Pinpoint the cell where the given text exists, returning its [X, Y] midpoint coordinate. 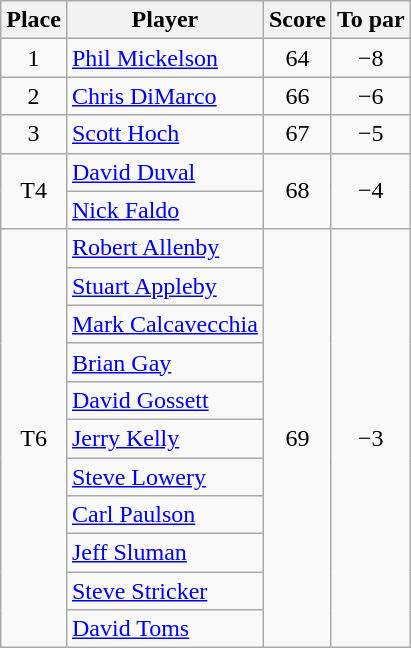
Nick Faldo [164, 210]
Stuart Appleby [164, 286]
−6 [370, 96]
Robert Allenby [164, 248]
Score [297, 20]
Phil Mickelson [164, 58]
3 [34, 134]
Chris DiMarco [164, 96]
64 [297, 58]
Carl Paulson [164, 515]
−8 [370, 58]
−5 [370, 134]
Player [164, 20]
68 [297, 191]
T4 [34, 191]
−4 [370, 191]
To par [370, 20]
69 [297, 438]
2 [34, 96]
Jerry Kelly [164, 438]
Jeff Sluman [164, 553]
Brian Gay [164, 362]
Place [34, 20]
David Duval [164, 172]
66 [297, 96]
Steve Stricker [164, 591]
David Gossett [164, 400]
Steve Lowery [164, 477]
−3 [370, 438]
Scott Hoch [164, 134]
T6 [34, 438]
Mark Calcavecchia [164, 324]
1 [34, 58]
67 [297, 134]
David Toms [164, 629]
